Find where the given text appears and provide that cell's center as (X, Y) coordinate. 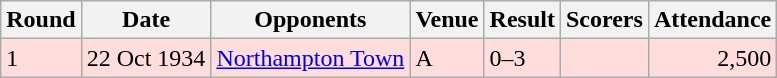
1 (41, 58)
2,500 (712, 58)
Venue (447, 20)
A (447, 58)
Northampton Town (310, 58)
Date (146, 20)
0–3 (522, 58)
Scorers (604, 20)
Result (522, 20)
Opponents (310, 20)
22 Oct 1934 (146, 58)
Attendance (712, 20)
Round (41, 20)
